Return the [X, Y] coordinate for the center point of the cell that contains the specified text.  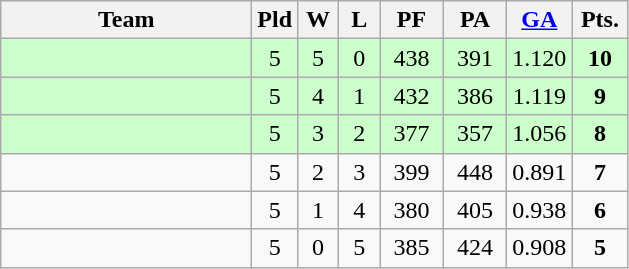
405 [475, 210]
424 [475, 248]
1.056 [540, 134]
0.908 [540, 248]
438 [412, 58]
385 [412, 248]
7 [600, 172]
380 [412, 210]
391 [475, 58]
386 [475, 96]
Team [126, 20]
1.119 [540, 96]
GA [540, 20]
377 [412, 134]
10 [600, 58]
Pts. [600, 20]
0.938 [540, 210]
6 [600, 210]
0.891 [540, 172]
357 [475, 134]
399 [412, 172]
Pld [275, 20]
PA [475, 20]
448 [475, 172]
W [318, 20]
432 [412, 96]
1.120 [540, 58]
PF [412, 20]
8 [600, 134]
9 [600, 96]
L [360, 20]
